Find where the given text appears and provide that cell's center as (x, y) coordinate. 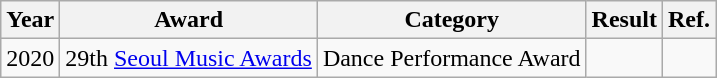
Category (452, 20)
Year (30, 20)
Award (189, 20)
2020 (30, 58)
Result (624, 20)
Dance Performance Award (452, 58)
29th Seoul Music Awards (189, 58)
Ref. (688, 20)
